Pinpoint the cell where the given text exists, returning its (X, Y) midpoint coordinate. 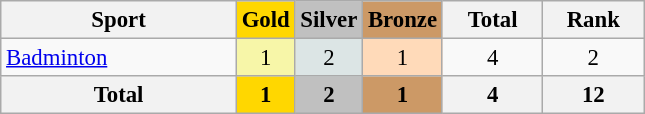
Silver (329, 20)
Badminton (119, 58)
Sport (119, 20)
Rank (594, 20)
Bronze (403, 20)
12 (594, 95)
Gold (266, 20)
